Provide the (x, y) coordinate of the cell's center where the given text is located.  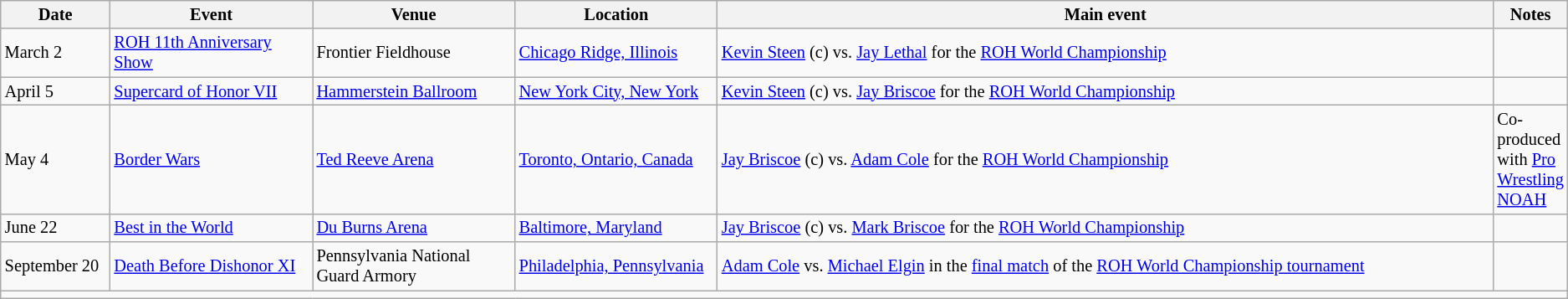
ROH 11th Anniversary Show (212, 53)
Du Burns Arena (414, 228)
Kevin Steen (c) vs. Jay Lethal for the ROH World Championship (1106, 53)
March 2 (55, 53)
Venue (414, 14)
Main event (1106, 14)
Co-produced with Pro Wrestling NOAH (1530, 159)
May 4 (55, 159)
Location (616, 14)
September 20 (55, 266)
Ted Reeve Arena (414, 159)
New York City, New York (616, 91)
Pennsylvania National Guard Armory (414, 266)
Border Wars (212, 159)
Death Before Dishonor XI (212, 266)
Adam Cole vs. Michael Elgin in the final match of the ROH World Championship tournament (1106, 266)
June 22 (55, 228)
Notes (1530, 14)
April 5 (55, 91)
Hammerstein Ballroom (414, 91)
Event (212, 14)
Baltimore, Maryland (616, 228)
Jay Briscoe (c) vs. Mark Briscoe for the ROH World Championship (1106, 228)
Frontier Fieldhouse (414, 53)
Supercard of Honor VII (212, 91)
Philadelphia, Pennsylvania (616, 266)
Date (55, 14)
Chicago Ridge, Illinois (616, 53)
Toronto, Ontario, Canada (616, 159)
Kevin Steen (c) vs. Jay Briscoe for the ROH World Championship (1106, 91)
Best in the World (212, 228)
Jay Briscoe (c) vs. Adam Cole for the ROH World Championship (1106, 159)
